Locate the cell with the specified text and output its [x, y] center coordinate. 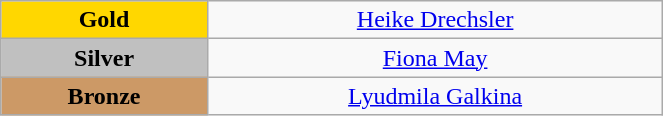
Bronze [104, 96]
Lyudmila Galkina [434, 96]
Fiona May [434, 58]
Gold [104, 20]
Heike Drechsler [434, 20]
Silver [104, 58]
